Identify which cell holds the provided text, then report its [x, y] central coordinate. 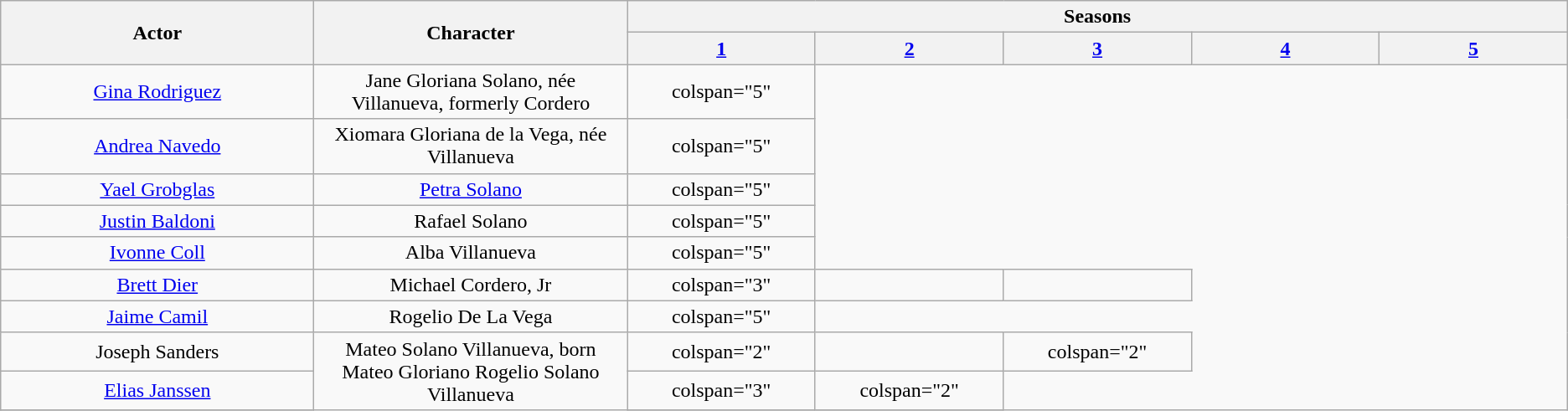
Actor [157, 33]
4 [1285, 49]
Seasons [1097, 17]
Jane Gloriana Solano, née Villanueva, formerly Cordero [471, 92]
Michael Cordero, Jr [471, 285]
5 [1474, 49]
Brett Dier [157, 285]
Yael Grobglas [157, 189]
Petra Solano [471, 189]
Andrea Navedo [157, 146]
Xiomara Gloriana de la Vega, née Villanueva [471, 146]
Character [471, 33]
Elias Janssen [157, 390]
Rogelio De La Vega [471, 316]
Rafael Solano [471, 221]
Alba Villanueva [471, 253]
Gina Rodriguez [157, 92]
Justin Baldoni [157, 221]
Mateo Solano Villanueva, born Mateo Gloriano Rogelio Solano Villanueva [471, 371]
Ivonne Coll [157, 253]
Jaime Camil [157, 316]
3 [1097, 49]
Joseph Sanders [157, 352]
2 [909, 49]
1 [721, 49]
